Search for the cell housing the specified text and yield its (X, Y) center coordinate. 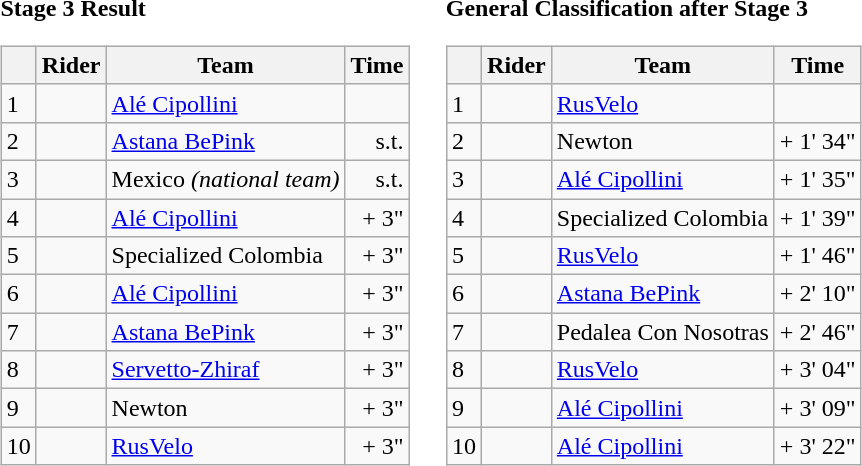
+ 2' 46" (818, 332)
+ 3' 04" (818, 370)
+ 2' 10" (818, 294)
+ 1' 34" (818, 141)
Pedalea Con Nosotras (662, 332)
+ 1' 46" (818, 256)
Mexico (national team) (226, 179)
+ 1' 39" (818, 217)
+ 1' 35" (818, 179)
+ 3' 22" (818, 446)
Servetto-Zhiraf (226, 370)
+ 3' 09" (818, 408)
